Detect which cell encompasses the target text, then output its (x, y) center coordinate. 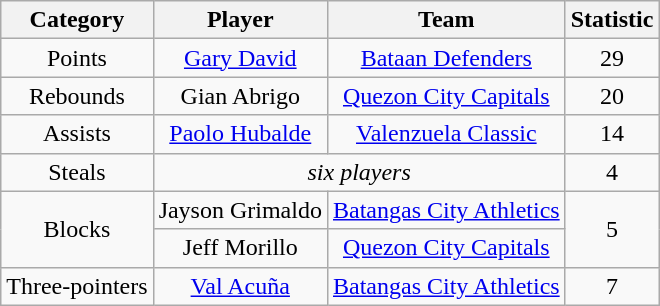
Gian Abrigo (240, 96)
14 (612, 134)
Player (240, 20)
Jeff Morillo (240, 248)
Paolo Hubalde (240, 134)
Three-pointers (77, 286)
Team (446, 20)
Bataan Defenders (446, 58)
7 (612, 286)
4 (612, 172)
Blocks (77, 229)
Valenzuela Classic (446, 134)
Jayson Grimaldo (240, 210)
Statistic (612, 20)
Assists (77, 134)
29 (612, 58)
Category (77, 20)
Steals (77, 172)
Gary David (240, 58)
six players (359, 172)
Points (77, 58)
Val Acuña (240, 286)
5 (612, 229)
Rebounds (77, 96)
20 (612, 96)
